Extract the (X, Y) coordinate from the center of the cell holding the provided text.  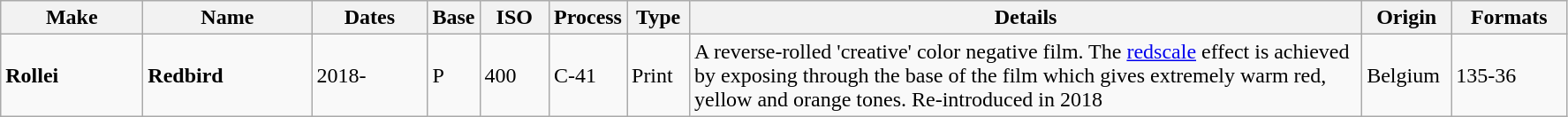
2018- (369, 75)
Process (588, 18)
Details (1026, 18)
135-36 (1509, 75)
Name (228, 18)
Origin (1406, 18)
Make (72, 18)
C-41 (588, 75)
Redbird (228, 75)
Belgium (1406, 75)
Type (659, 18)
Rollei (72, 75)
P (454, 75)
400 (514, 75)
Formats (1509, 18)
Dates (369, 18)
ISO (514, 18)
Base (454, 18)
Print (659, 75)
